Return [x, y] of the center of cell containing provided text 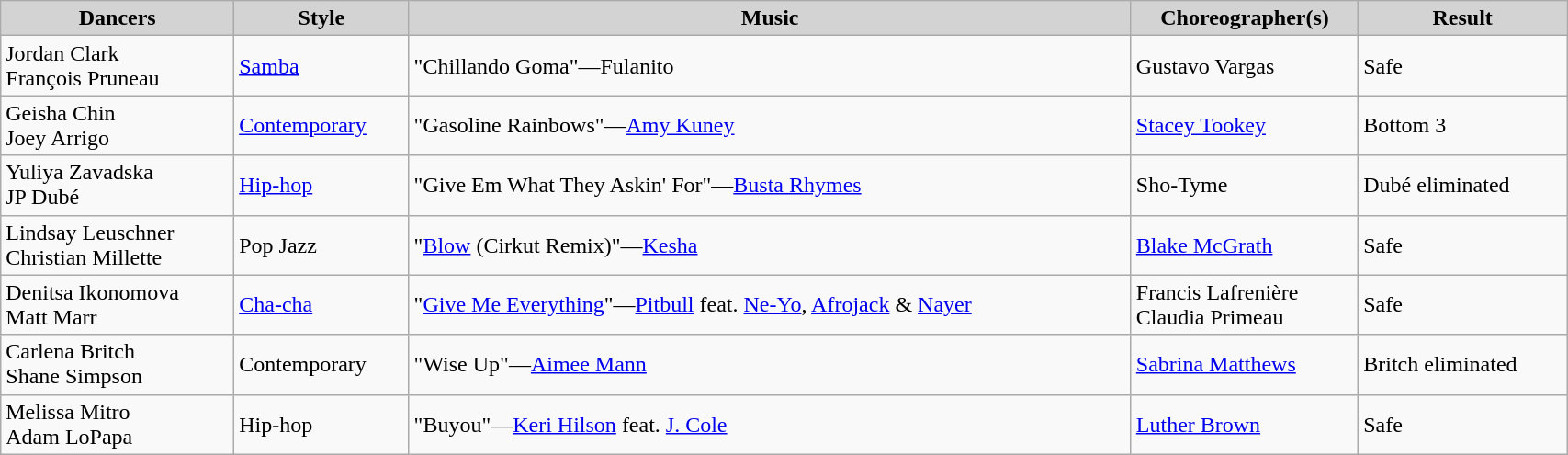
"Chillando Goma"—Fulanito [770, 66]
"Buyou"—Keri Hilson feat. J. Cole [770, 425]
Francis LafrenièreClaudia Primeau [1244, 305]
Luther Brown [1244, 425]
Gustavo Vargas [1244, 66]
Choreographer(s) [1244, 18]
Sabrina Matthews [1244, 364]
Style [321, 18]
Pop Jazz [321, 245]
"Give Me Everything"—Pitbull feat. Ne-Yo, Afrojack & Nayer [770, 305]
Melissa MitroAdam LoPapa [118, 425]
Music [770, 18]
Result [1462, 18]
Denitsa IkonomovaMatt Marr [118, 305]
"Wise Up"—Aimee Mann [770, 364]
Dancers [118, 18]
"Give Em What They Askin' For"—Busta Rhymes [770, 186]
Lindsay LeuschnerChristian Millette [118, 245]
Dubé eliminated [1462, 186]
Jordan ClarkFrançois Pruneau [118, 66]
Carlena BritchShane Simpson [118, 364]
Stacey Tookey [1244, 125]
"Blow (Cirkut Remix)"—Kesha [770, 245]
"Gasoline Rainbows"—Amy Kuney [770, 125]
Sho-Tyme [1244, 186]
Yuliya ZavadskaJP Dubé [118, 186]
Cha-cha [321, 305]
Bottom 3 [1462, 125]
Britch eliminated [1462, 364]
Geisha ChinJoey Arrigo [118, 125]
Samba [321, 66]
Blake McGrath [1244, 245]
